Capture the cell that displays the provided text and extract its (x, y) central coordinate. 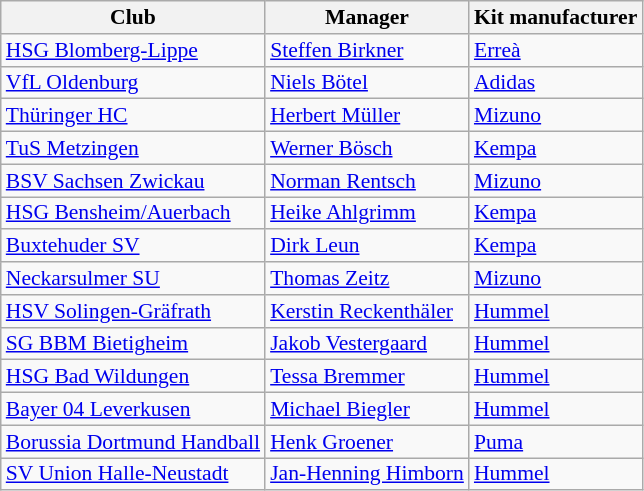
BSV Sachsen Zwickau (133, 180)
TuS Metzingen (133, 148)
Steffen Birkner (367, 50)
Thomas Zeitz (367, 278)
Adidas (556, 82)
Norman Rentsch (367, 180)
HSG Bad Wildungen (133, 376)
HSG Blomberg-Lippe (133, 50)
Bayer 04 Leverkusen (133, 410)
HSG Bensheim/Auerbach (133, 214)
Tessa Bremmer (367, 376)
Jakob Vestergaard (367, 344)
Club (133, 18)
Werner Bösch (367, 148)
Manager (367, 18)
Neckarsulmer SU (133, 278)
Kit manufacturer (556, 18)
SG BBM Bietigheim (133, 344)
SV Union Halle-Neustadt (133, 474)
Borussia Dortmund Handball (133, 442)
Puma (556, 442)
Kerstin Reckenthäler (367, 312)
Henk Groener (367, 442)
HSV Solingen-Gräfrath (133, 312)
Thüringer HC (133, 116)
Buxtehuder SV (133, 246)
Herbert Müller (367, 116)
Niels Bötel (367, 82)
Erreà (556, 50)
Dirk Leun (367, 246)
Michael Biegler (367, 410)
Jan-Henning Himborn (367, 474)
VfL Oldenburg (133, 82)
Heike Ahlgrimm (367, 214)
